For the text-containing cell, return its midpoint in [x, y] coordinate format. 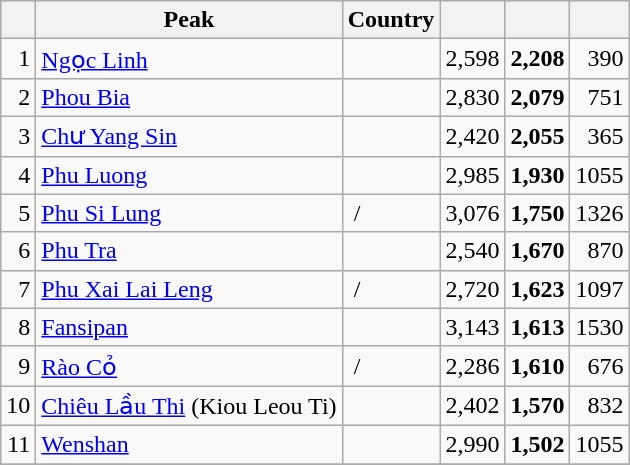
Rào Cỏ [189, 366]
8 [18, 327]
2,830 [472, 97]
3,076 [472, 213]
6 [18, 251]
10 [18, 406]
1326 [600, 213]
Ngọc Linh [189, 59]
2,598 [472, 59]
2,079 [538, 97]
Phu Si Lung [189, 213]
2,055 [538, 136]
390 [600, 59]
4 [18, 175]
Phu Luong [189, 175]
1,610 [538, 366]
1,670 [538, 251]
2,402 [472, 406]
2,286 [472, 366]
3 [18, 136]
1 [18, 59]
3,143 [472, 327]
Fansipan [189, 327]
Peak [189, 20]
676 [600, 366]
11 [18, 444]
9 [18, 366]
1,930 [538, 175]
1,613 [538, 327]
365 [600, 136]
1,570 [538, 406]
Phu Tra [189, 251]
1530 [600, 327]
1097 [600, 289]
Phu Xai Lai Leng [189, 289]
7 [18, 289]
Phou Bia [189, 97]
1,750 [538, 213]
1,502 [538, 444]
832 [600, 406]
5 [18, 213]
Chiêu Lầu Thi (Kiou Leou Ti) [189, 406]
2,720 [472, 289]
2,985 [472, 175]
2,420 [472, 136]
1,623 [538, 289]
Chư Yang Sin [189, 136]
Country [391, 20]
2,990 [472, 444]
2,540 [472, 251]
870 [600, 251]
Wenshan [189, 444]
2 [18, 97]
751 [600, 97]
2,208 [538, 59]
